Determine the [X, Y] coordinate at the center of the cell enclosing the given text.  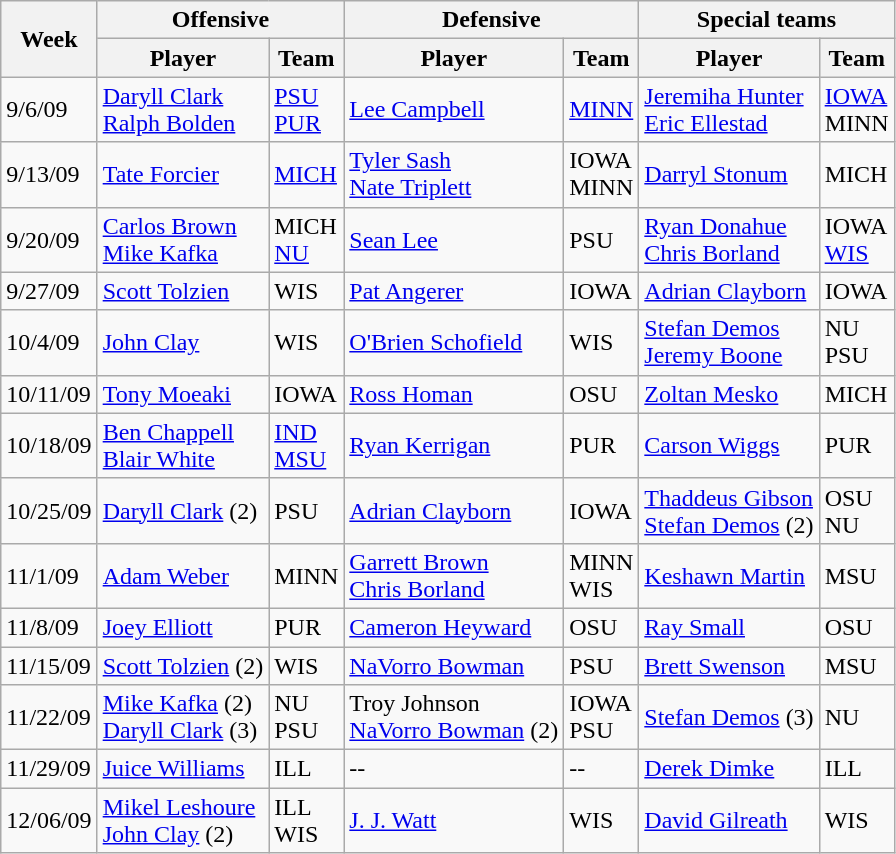
Juice Williams [183, 769]
9/20/09 [49, 240]
Carson Wiggs [729, 446]
Ryan Kerrigan [454, 446]
12/06/09 [49, 820]
Ben ChappellBlair White [183, 446]
Stefan Demos (3) [729, 718]
11/15/09 [49, 665]
10/4/09 [49, 342]
Lee Campbell [454, 110]
Troy JohnsonNaVorro Bowman (2) [454, 718]
John Clay [183, 342]
10/18/09 [49, 446]
Offensive [220, 20]
Tate Forcier [183, 174]
Keshawn Martin [729, 576]
Mikel LeshoureJohn Clay (2) [183, 820]
Stefan DemosJeremy Boone [729, 342]
Scott Tolzien [183, 291]
Ryan DonahueChris Borland [729, 240]
INDMSU [306, 446]
Daryll Clark (2) [183, 510]
Darryl Stonum [729, 174]
O'Brien Schofield [454, 342]
11/22/09 [49, 718]
Thaddeus GibsonStefan Demos (2) [729, 510]
9/13/09 [49, 174]
10/25/09 [49, 510]
ILLWIS [306, 820]
Special teams [766, 20]
Joey Elliott [183, 627]
MICHNU [306, 240]
11/8/09 [49, 627]
Adam Weber [183, 576]
Defensive [492, 20]
Scott Tolzien (2) [183, 665]
Cameron Heyward [454, 627]
Pat Angerer [454, 291]
Tyler SashNate Triplett [454, 174]
PSUPUR [306, 110]
Tony Moeaki [183, 394]
Week [49, 39]
J. J. Watt [454, 820]
Mike Kafka (2)Daryll Clark (3) [183, 718]
Garrett BrownChris Borland [454, 576]
NaVorro Bowman [454, 665]
OSUNU [856, 510]
Daryll ClarkRalph Bolden [183, 110]
11/29/09 [49, 769]
Carlos BrownMike Kafka [183, 240]
IOWAWIS [856, 240]
Sean Lee [454, 240]
Ray Small [729, 627]
Brett Swenson [729, 665]
10/11/09 [49, 394]
IOWAPSU [602, 718]
9/6/09 [49, 110]
9/27/09 [49, 291]
David Gilreath [729, 820]
Jeremiha HunterEric Ellestad [729, 110]
NU [856, 718]
11/1/09 [49, 576]
Zoltan Mesko [729, 394]
Derek Dimke [729, 769]
Ross Homan [454, 394]
MINNWIS [602, 576]
